Search for the cell housing the specified text and yield its [X, Y] center coordinate. 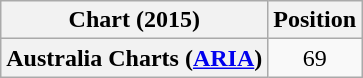
Position [315, 20]
69 [315, 58]
Australia Charts (ARIA) [134, 58]
Chart (2015) [134, 20]
